Provide the (X, Y) coordinate of the cell's center where the given text is located.  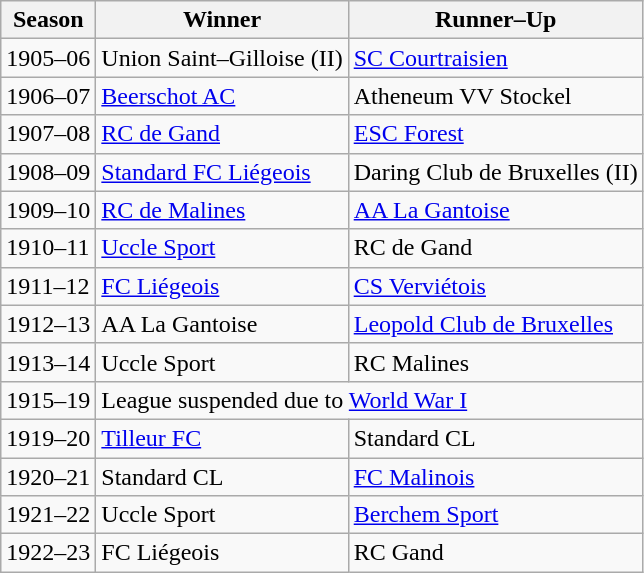
Season (48, 20)
1905–06 (48, 58)
Runner–Up (496, 20)
Berchem Sport (496, 515)
Leopold Club de Bruxelles (496, 324)
1921–22 (48, 515)
1919–20 (48, 438)
CS Verviétois (496, 286)
1906–07 (48, 96)
1907–08 (48, 134)
1920–21 (48, 477)
Beerschot AC (222, 96)
1911–12 (48, 286)
1910–11 (48, 248)
League suspended due to World War I (370, 400)
Standard FC Liégeois (222, 172)
Atheneum VV Stockel (496, 96)
ESC Forest (496, 134)
Daring Club de Bruxelles (II) (496, 172)
Winner (222, 20)
SC Courtraisien (496, 58)
1922–23 (48, 553)
1908–09 (48, 172)
FC Malinois (496, 477)
Union Saint–Gilloise (II) (222, 58)
RC de Malines (222, 210)
1913–14 (48, 362)
1909–10 (48, 210)
RC Gand (496, 553)
1915–19 (48, 400)
1912–13 (48, 324)
Tilleur FC (222, 438)
RC Malines (496, 362)
